Locate the cell with the specified text and output its (X, Y) center coordinate. 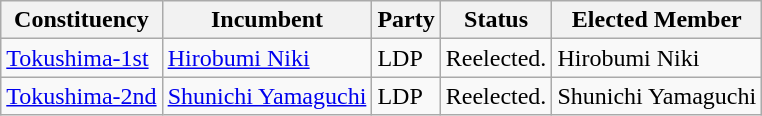
Tokushima-2nd (82, 96)
Elected Member (657, 20)
Incumbent (267, 20)
Tokushima-1st (82, 58)
Party (406, 20)
Constituency (82, 20)
Status (496, 20)
